Locate the cell with the specified text and output its (x, y) center coordinate. 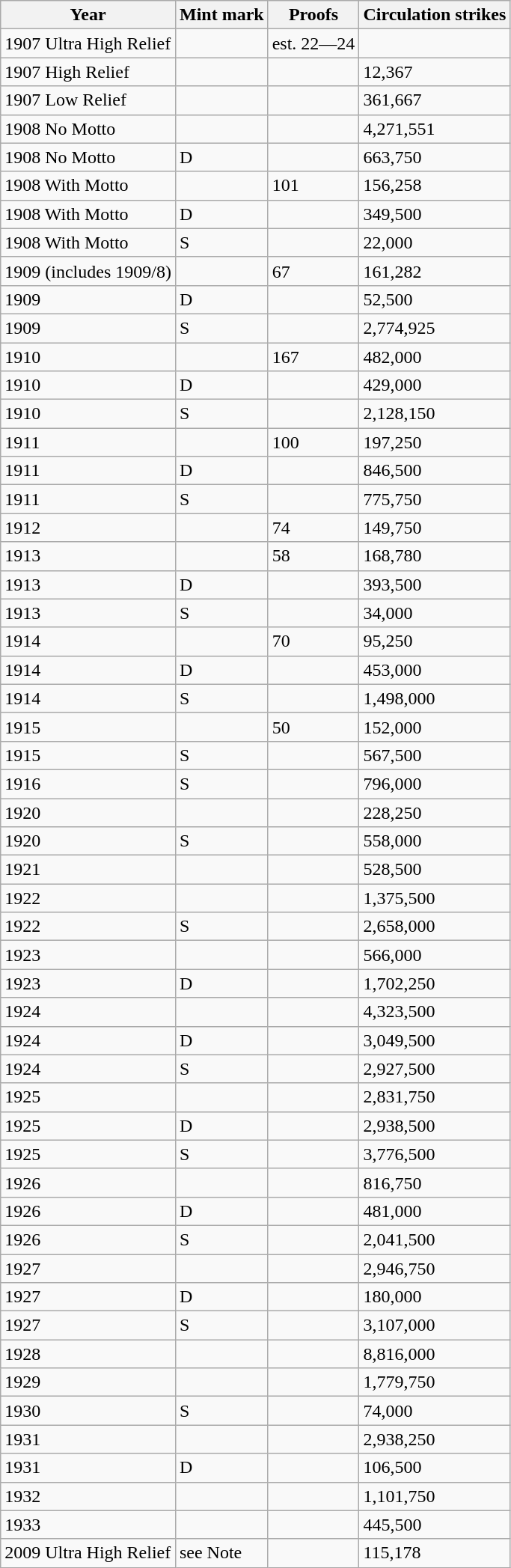
1930 (88, 1411)
Proofs (313, 15)
1916 (88, 784)
1907 Low Relief (88, 100)
100 (313, 442)
2,831,750 (435, 1097)
50 (313, 727)
67 (313, 271)
8,816,000 (435, 1354)
4,271,551 (435, 129)
34,000 (435, 613)
2,927,500 (435, 1069)
2,938,500 (435, 1126)
Mint mark (221, 15)
481,000 (435, 1211)
70 (313, 641)
149,750 (435, 528)
Year (88, 15)
12,367 (435, 72)
2,128,150 (435, 414)
796,000 (435, 784)
566,000 (435, 955)
1907 Ultra High Relief (88, 43)
816,750 (435, 1183)
58 (313, 556)
429,000 (435, 385)
528,500 (435, 870)
115,178 (435, 1553)
est. 22—24 (313, 43)
1,101,750 (435, 1496)
see Note (221, 1553)
22,000 (435, 242)
1932 (88, 1496)
Circulation strikes (435, 15)
361,667 (435, 100)
52,500 (435, 299)
1912 (88, 528)
2,774,925 (435, 328)
1,375,500 (435, 898)
2,658,000 (435, 927)
1,779,750 (435, 1382)
2009 Ultra High Relief (88, 1553)
349,500 (435, 214)
558,000 (435, 841)
1,702,250 (435, 983)
161,282 (435, 271)
152,000 (435, 727)
2,041,500 (435, 1239)
101 (313, 186)
393,500 (435, 585)
180,000 (435, 1297)
4,323,500 (435, 1012)
1,498,000 (435, 698)
775,750 (435, 499)
453,000 (435, 670)
663,750 (435, 157)
2,938,250 (435, 1439)
156,258 (435, 186)
1921 (88, 870)
1933 (88, 1525)
1929 (88, 1382)
445,500 (435, 1525)
228,250 (435, 812)
168,780 (435, 556)
3,049,500 (435, 1040)
482,000 (435, 357)
106,500 (435, 1468)
197,250 (435, 442)
3,776,500 (435, 1154)
1907 High Relief (88, 72)
74 (313, 528)
74,000 (435, 1411)
2,946,750 (435, 1269)
1909 (includes 1909/8) (88, 271)
846,500 (435, 471)
167 (313, 357)
1928 (88, 1354)
3,107,000 (435, 1326)
567,500 (435, 755)
95,250 (435, 641)
